Detect which cell encompasses the target text, then output its [X, Y] center coordinate. 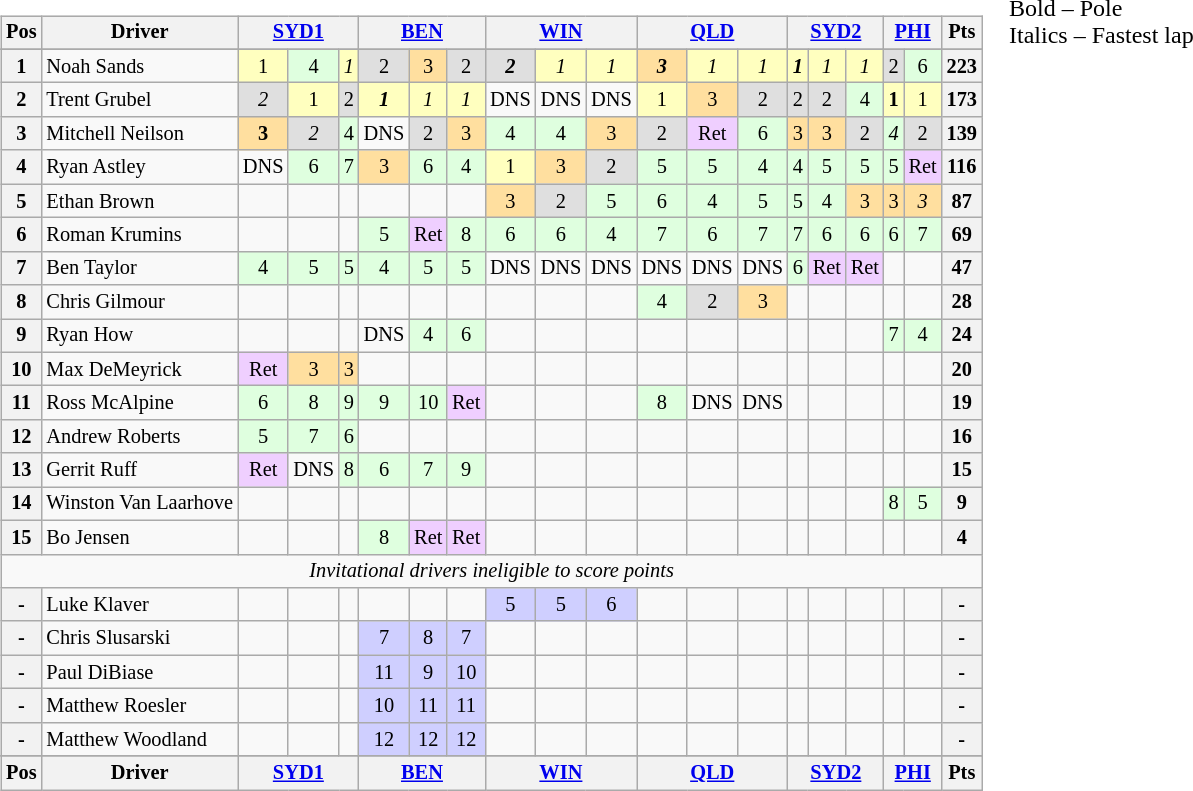
Ryan Astley [139, 167]
223 [962, 66]
Matthew Roesler [139, 706]
87 [962, 201]
Ethan Brown [139, 201]
14 [21, 504]
19 [962, 403]
139 [962, 134]
Matthew Woodland [139, 739]
Roman Krumins [139, 235]
Paul DiBiase [139, 672]
13 [21, 470]
116 [962, 167]
Ben Taylor [139, 268]
16 [962, 437]
Mitchell Neilson [139, 134]
Max DeMeyrick [139, 369]
28 [962, 302]
Bo Jensen [139, 537]
Noah Sands [139, 66]
Winston Van Laarhove [139, 504]
173 [962, 100]
Invitational drivers ineligible to score points [492, 571]
47 [962, 268]
Chris Slusarski [139, 638]
Ryan How [139, 336]
69 [962, 235]
Ross McAlpine [139, 403]
Gerrit Ruff [139, 470]
20 [962, 369]
24 [962, 336]
Trent Grubel [139, 100]
Andrew Roberts [139, 437]
Luke Klaver [139, 605]
Chris Gilmour [139, 302]
